Locate the cell with the specified text and output its [X, Y] center coordinate. 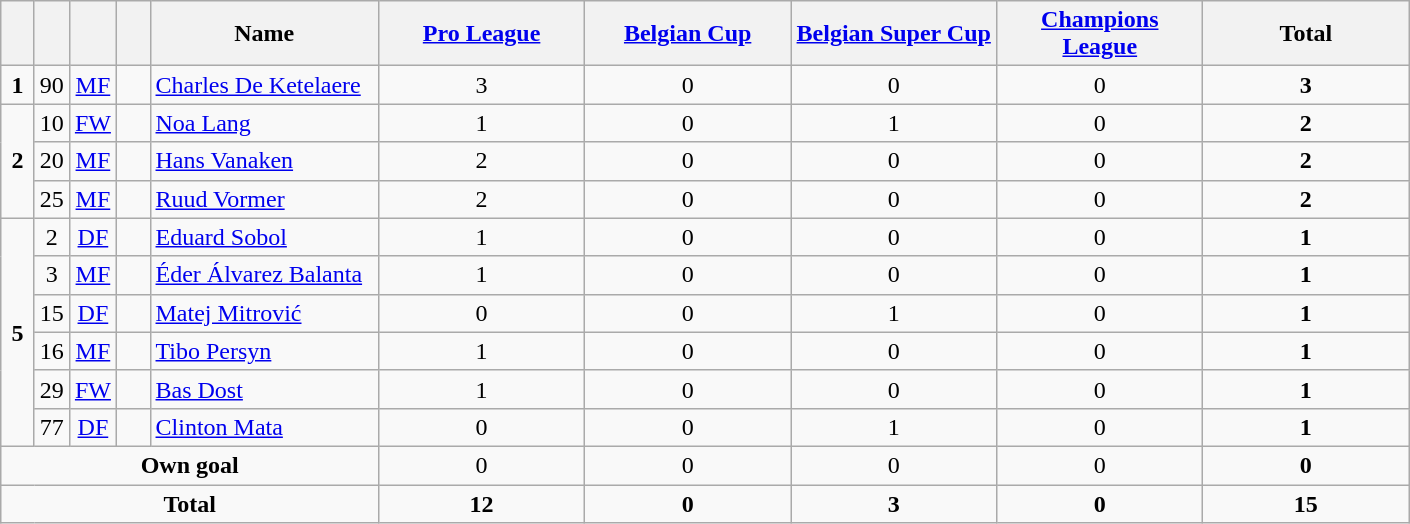
Belgian Cup [688, 34]
Own goal [190, 465]
Bas Dost [264, 389]
Matej Mitrović [264, 313]
Ruud Vormer [264, 199]
Charles De Ketelaere [264, 85]
29 [52, 389]
Pro League [482, 34]
Hans Vanaken [264, 161]
20 [52, 161]
25 [52, 199]
5 [18, 332]
12 [482, 503]
Éder Álvarez Balanta [264, 275]
90 [52, 85]
77 [52, 427]
Champions League [1100, 34]
10 [52, 123]
Clinton Mata [264, 427]
Tibo Persyn [264, 351]
Noa Lang [264, 123]
16 [52, 351]
Eduard Sobol [264, 237]
Belgian Super Cup [894, 34]
Name [264, 34]
